Output the (x, y) coordinate of the center of the cell containing the given text.  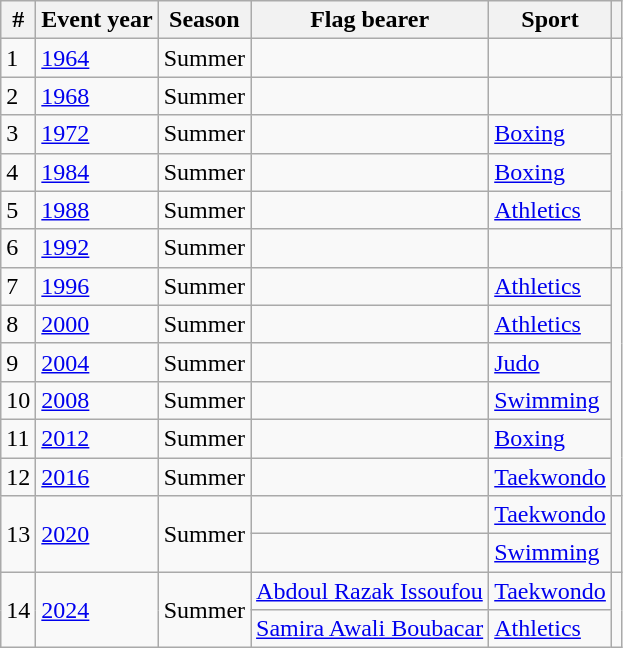
1996 (97, 286)
1968 (97, 96)
9 (18, 362)
Flag bearer (370, 20)
3 (18, 134)
Judo (550, 362)
2016 (97, 477)
12 (18, 477)
1988 (97, 210)
2012 (97, 438)
Abdoul Razak Issoufou (370, 591)
1992 (97, 248)
6 (18, 248)
Samira Awali Boubacar (370, 629)
5 (18, 210)
10 (18, 400)
14 (18, 610)
1964 (97, 58)
2008 (97, 400)
1 (18, 58)
8 (18, 324)
2000 (97, 324)
# (18, 20)
2020 (97, 534)
2004 (97, 362)
1972 (97, 134)
1984 (97, 172)
Season (204, 20)
13 (18, 534)
4 (18, 172)
2024 (97, 610)
7 (18, 286)
Sport (550, 20)
11 (18, 438)
Event year (97, 20)
2 (18, 96)
